Locate the cell with the specified text and output its (X, Y) center coordinate. 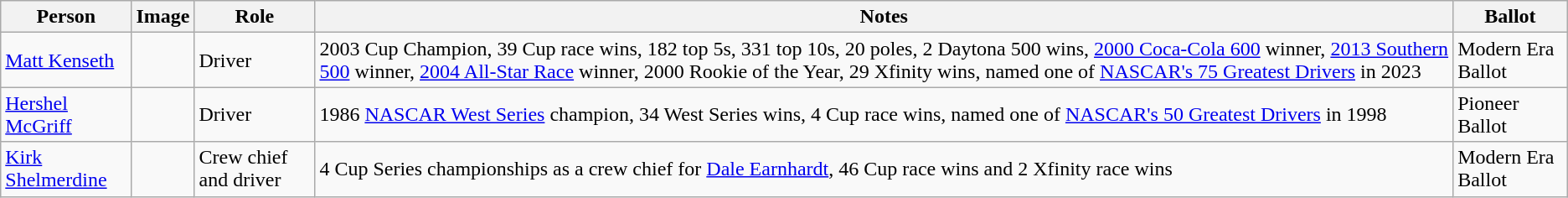
Hershel McGriff (66, 114)
4 Cup Series championships as a crew chief for Dale Earnhardt, 46 Cup race wins and 2 Xfinity race wins (885, 169)
Person (66, 17)
Image (162, 17)
Matt Kenseth (66, 60)
Crew chief and driver (255, 169)
1986 NASCAR West Series champion, 34 West Series wins, 4 Cup race wins, named one of NASCAR's 50 Greatest Drivers in 1998 (885, 114)
Kirk Shelmerdine (66, 169)
Ballot (1511, 17)
Pioneer Ballot (1511, 114)
Role (255, 17)
Notes (885, 17)
